Return the (x, y) coordinate for the center point of the cell that contains the specified text.  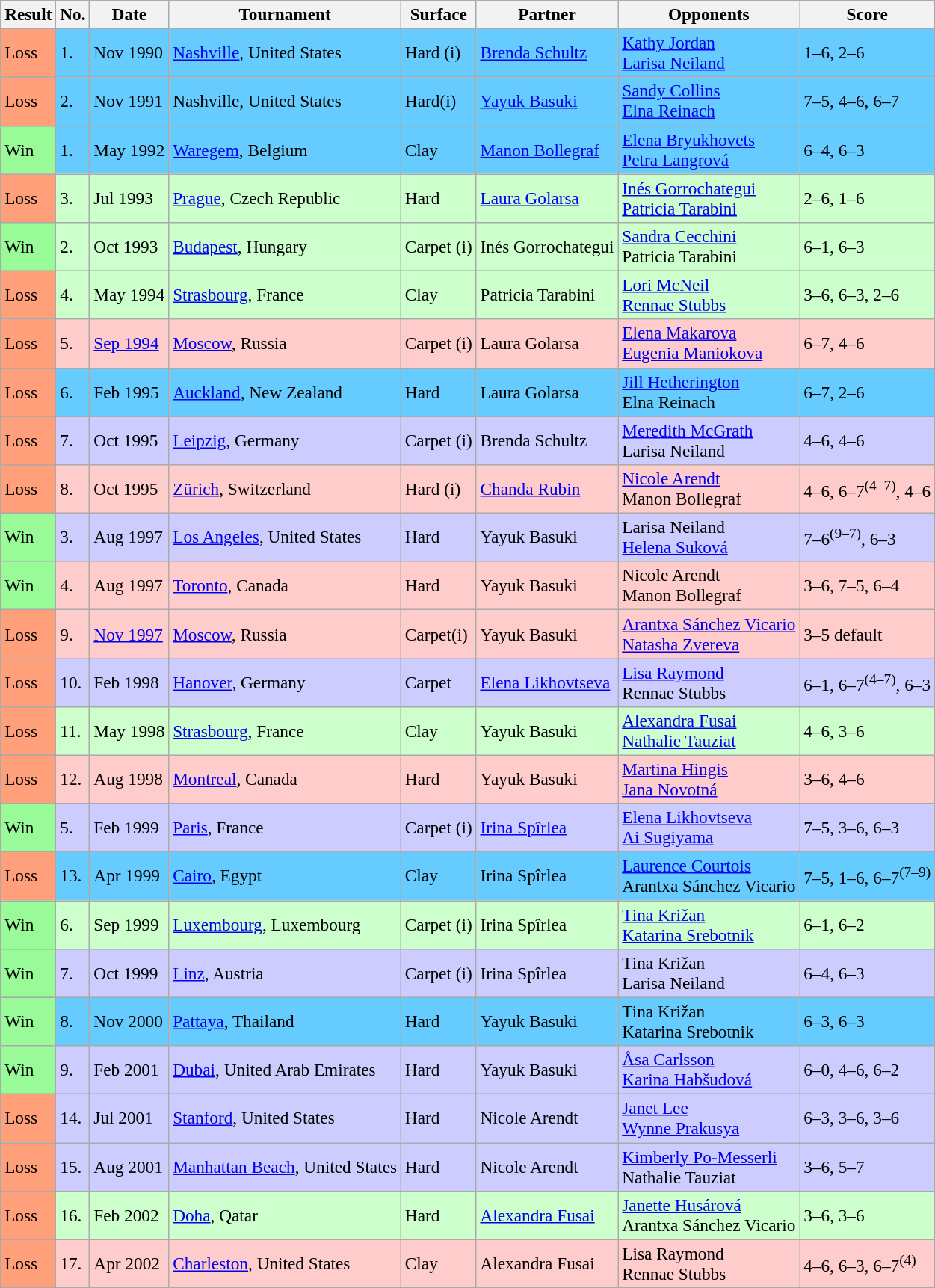
Linz, Austria (286, 973)
Feb 2002 (129, 1215)
2–6, 1–6 (867, 197)
Sandy Collins Elna Reinach (709, 102)
3–6, 7–5, 6–4 (867, 586)
Nov 2000 (129, 1021)
Cairo, Egypt (286, 876)
6–3, 6–3 (867, 1021)
Feb 2001 (129, 1069)
Elena Makarova Eugenia Maniokova (709, 344)
6–1, 6–7(4–7), 6–3 (867, 682)
Tournament (286, 14)
Laurence Courtois Arantxa Sánchez Vicario (709, 876)
Jul 1993 (129, 197)
Feb 1995 (129, 392)
11. (73, 731)
May 1992 (129, 150)
Elena Likhovtseva Ai Sugiyama (709, 828)
Oct 1993 (129, 247)
Larisa Neiland Helena Suková (709, 537)
Auckland, New Zealand (286, 392)
12. (73, 779)
Åsa Carlsson Karina Habšudová (709, 1069)
Alexandra Fusai Nathalie Tauziat (709, 731)
Meredith McGrath Larisa Neiland (709, 440)
Charleston, United States (286, 1263)
Elena Bryukhovets Petra Langrová (709, 150)
Pattaya, Thailand (286, 1021)
3–6, 3–6 (867, 1215)
Feb 1999 (129, 828)
Patricia Tarabini (547, 295)
Lori McNeil Rennae Stubbs (709, 295)
4–6, 6–7(4–7), 4–6 (867, 489)
Score (867, 14)
Prague, Czech Republic (286, 197)
6–3, 3–6, 3–6 (867, 1118)
4–6, 4–6 (867, 440)
1–6, 2–6 (867, 52)
Jul 2001 (129, 1118)
Janette Husárová Arantxa Sánchez Vicario (709, 1215)
Doha, Qatar (286, 1215)
3–6, 5–7 (867, 1166)
Toronto, Canada (286, 586)
Zürich, Switzerland (286, 489)
Partner (547, 14)
Surface (438, 14)
Feb 1998 (129, 682)
Martina Hingis Jana Novotná (709, 779)
Janet Lee Wynne Prakusya (709, 1118)
Opponents (709, 14)
Aug 1998 (129, 779)
6–1, 6–2 (867, 924)
6–1, 6–3 (867, 247)
Elena Likhovtseva (547, 682)
14. (73, 1118)
Manhattan Beach, United States (286, 1166)
Paris, France (286, 828)
Budapest, Hungary (286, 247)
Sep 1994 (129, 344)
Date (129, 14)
Aug 2001 (129, 1166)
7–5, 3–6, 6–3 (867, 828)
Apr 1999 (129, 876)
4–6, 3–6 (867, 731)
Jill Hetherington Elna Reinach (709, 392)
7–6(9–7), 6–3 (867, 537)
6–0, 4–6, 6–2 (867, 1069)
Sep 1999 (129, 924)
Carpet(i) (438, 634)
Hanover, Germany (286, 682)
6–7, 2–6 (867, 392)
Montreal, Canada (286, 779)
Nov 1991 (129, 102)
6–7, 4–6 (867, 344)
3–6, 4–6 (867, 779)
10. (73, 682)
Oct 1999 (129, 973)
7–5, 1–6, 6–7(7–9) (867, 876)
Nov 1990 (129, 52)
16. (73, 1215)
Sandra Cecchini Patricia Tarabini (709, 247)
Hard(i) (438, 102)
Stanford, United States (286, 1118)
Nov 1997 (129, 634)
Dubai, United Arab Emirates (286, 1069)
Arantxa Sánchez Vicario Natasha Zvereva (709, 634)
Leipzig, Germany (286, 440)
Manon Bollegraf (547, 150)
17. (73, 1263)
Luxembourg, Luxembourg (286, 924)
3–6, 6–3, 2–6 (867, 295)
May 1998 (129, 731)
May 1994 (129, 295)
15. (73, 1166)
4–6, 6–3, 6–7(4) (867, 1263)
Carpet (438, 682)
Waregem, Belgium (286, 150)
7–5, 4–6, 6–7 (867, 102)
Inés Gorrochategui (547, 247)
3–5 default (867, 634)
Kimberly Po-Messerli Nathalie Tauziat (709, 1166)
Tina Križan Larisa Neiland (709, 973)
Kathy Jordan Larisa Neiland (709, 52)
Result (28, 14)
Inés Gorrochategui Patricia Tarabini (709, 197)
Apr 2002 (129, 1263)
No. (73, 14)
Los Angeles, United States (286, 537)
Chanda Rubin (547, 489)
13. (73, 876)
